Provide the (x, y) coordinate of the cell's center where the given text is located.  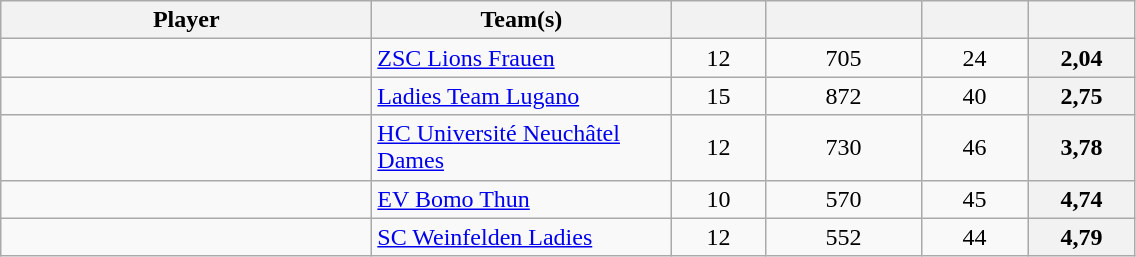
Team(s) (522, 20)
40 (974, 96)
730 (844, 148)
552 (844, 237)
45 (974, 199)
EV Bomo Thun (522, 199)
44 (974, 237)
4,74 (1082, 199)
2,04 (1082, 58)
10 (718, 199)
24 (974, 58)
Ladies Team Lugano (522, 96)
ZSC Lions Frauen (522, 58)
872 (844, 96)
Player (186, 20)
HC Université Neuchâtel Dames (522, 148)
2,75 (1082, 96)
570 (844, 199)
46 (974, 148)
705 (844, 58)
3,78 (1082, 148)
SC Weinfelden Ladies (522, 237)
15 (718, 96)
4,79 (1082, 237)
